Find where the given text appears and provide that cell's center as (X, Y) coordinate. 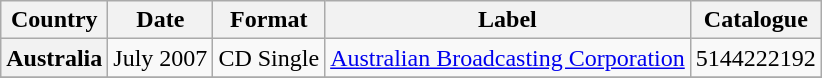
Catalogue (756, 20)
CD Single (269, 58)
July 2007 (160, 58)
Format (269, 20)
Date (160, 20)
Country (54, 20)
5144222192 (756, 58)
Australian Broadcasting Corporation (508, 58)
Label (508, 20)
Australia (54, 58)
